Scan for the cell matching the given text and deliver its [X, Y] coordinate at center. 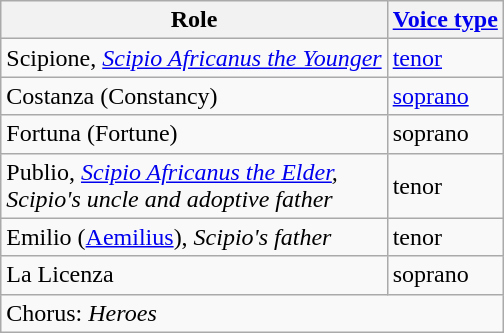
Fortuna (Fortune) [194, 134]
Scipione, Scipio Africanus the Younger [194, 58]
Role [194, 20]
La Licenza [194, 275]
Emilio (Aemilius), Scipio's father [194, 237]
Voice type [445, 20]
Chorus: Heroes [252, 313]
Publio, Scipio Africanus the Elder,Scipio's uncle and adoptive father [194, 186]
Costanza (Constancy) [194, 96]
